Identify which cell holds the provided text, then report its [x, y] central coordinate. 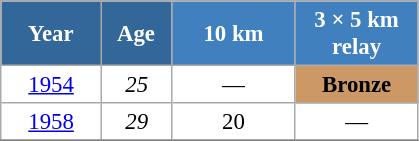
29 [136, 122]
Bronze [356, 85]
10 km [234, 34]
1954 [52, 85]
25 [136, 85]
1958 [52, 122]
3 × 5 km relay [356, 34]
Age [136, 34]
20 [234, 122]
Year [52, 34]
